Extract the (x, y) coordinate from the center of the cell holding the provided text.  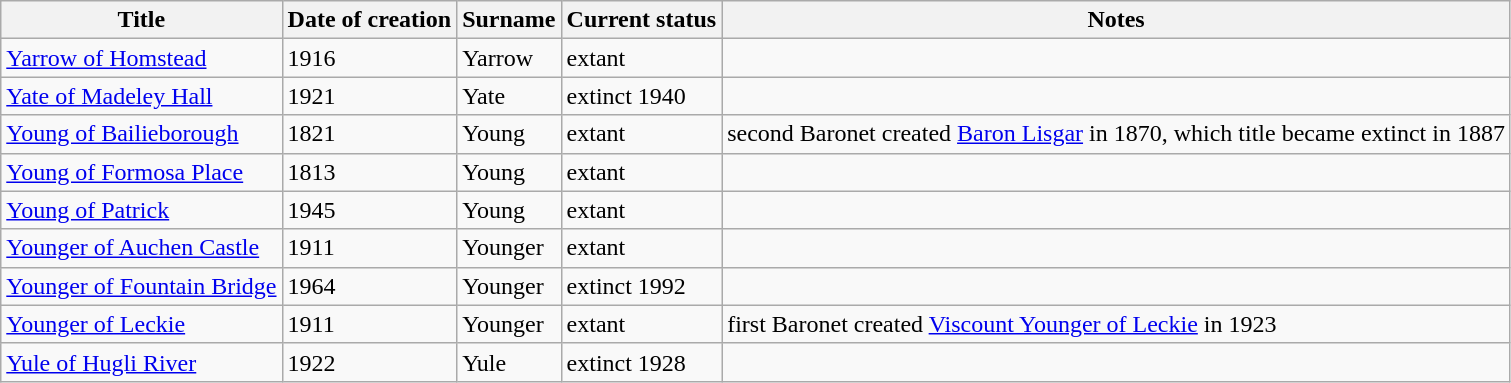
Young of Bailieborough (142, 134)
first Baronet created Viscount Younger of Leckie in 1923 (1116, 324)
extinct 1940 (642, 96)
extinct 1992 (642, 286)
1813 (370, 172)
Title (142, 20)
Yarrow (509, 58)
1945 (370, 210)
extinct 1928 (642, 362)
Yule of Hugli River (142, 362)
Current status (642, 20)
1916 (370, 58)
Date of creation (370, 20)
Younger of Fountain Bridge (142, 286)
Young of Formosa Place (142, 172)
1922 (370, 362)
Surname (509, 20)
1964 (370, 286)
1821 (370, 134)
Yate (509, 96)
Yarrow of Homstead (142, 58)
Notes (1116, 20)
Yate of Madeley Hall (142, 96)
Younger of Leckie (142, 324)
second Baronet created Baron Lisgar in 1870, which title became extinct in 1887 (1116, 134)
Young of Patrick (142, 210)
1921 (370, 96)
Yule (509, 362)
Younger of Auchen Castle (142, 248)
